Find where the given text appears and provide that cell's center as (x, y) coordinate. 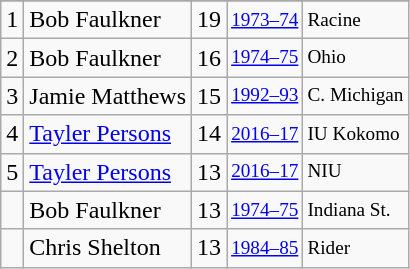
IU Kokomo (356, 134)
4 (12, 134)
5 (12, 172)
16 (210, 58)
C. Michigan (356, 96)
1973–74 (265, 20)
19 (210, 20)
15 (210, 96)
1984–85 (265, 248)
Indiana St. (356, 210)
2 (12, 58)
Rider (356, 248)
Jamie Matthews (108, 96)
1992–93 (265, 96)
Racine (356, 20)
14 (210, 134)
Chris Shelton (108, 248)
1 (12, 20)
3 (12, 96)
Ohio (356, 58)
NIU (356, 172)
